Identify which cell holds the provided text, then report its [X, Y] central coordinate. 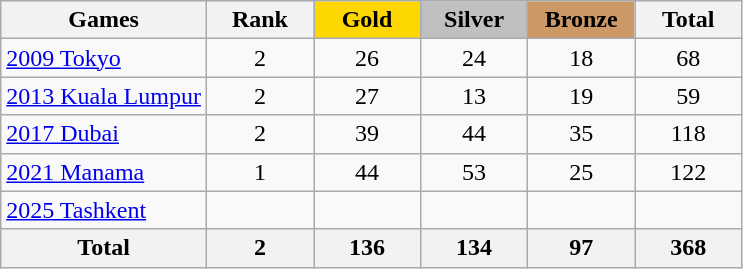
53 [474, 172]
118 [688, 134]
Bronze [582, 20]
26 [368, 58]
Silver [474, 20]
2021 Manama [104, 172]
134 [474, 248]
136 [368, 248]
97 [582, 248]
59 [688, 96]
68 [688, 58]
2013 Kuala Lumpur [104, 96]
25 [582, 172]
Rank [260, 20]
27 [368, 96]
13 [474, 96]
35 [582, 134]
39 [368, 134]
122 [688, 172]
1 [260, 172]
Gold [368, 20]
Games [104, 20]
2017 Dubai [104, 134]
2009 Tokyo [104, 58]
2025 Tashkent [104, 210]
368 [688, 248]
24 [474, 58]
18 [582, 58]
19 [582, 96]
